Locate the cell with the specified text and output its [x, y] center coordinate. 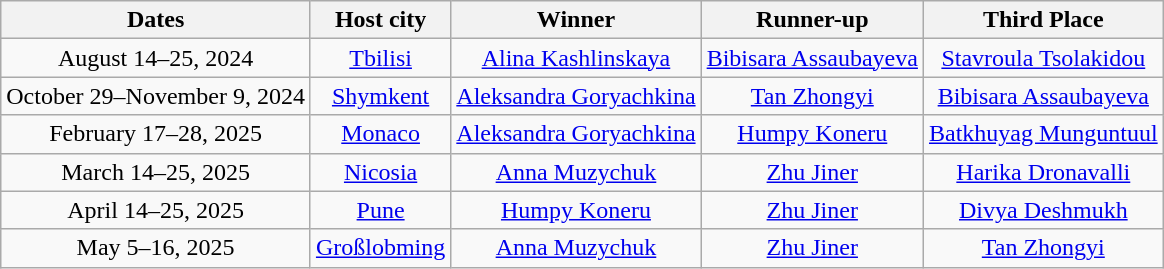
October 29–November 9, 2024 [156, 96]
February 17–28, 2025 [156, 134]
Runner-up [812, 20]
May 5–16, 2025 [156, 248]
Divya Deshmukh [1043, 210]
Batkhuyag Munguntuul [1043, 134]
August 14–25, 2024 [156, 58]
Dates [156, 20]
Winner [576, 20]
Nicosia [380, 172]
Shymkent [380, 96]
Stavroula Tsolakidou [1043, 58]
Pune [380, 210]
Tbilisi [380, 58]
Monaco [380, 134]
Großlobming [380, 248]
March 14–25, 2025 [156, 172]
Alina Kashlinskaya [576, 58]
Third Place [1043, 20]
Host city [380, 20]
Harika Dronavalli [1043, 172]
April 14–25, 2025 [156, 210]
